Capture the cell that displays the provided text and extract its [X, Y] central coordinate. 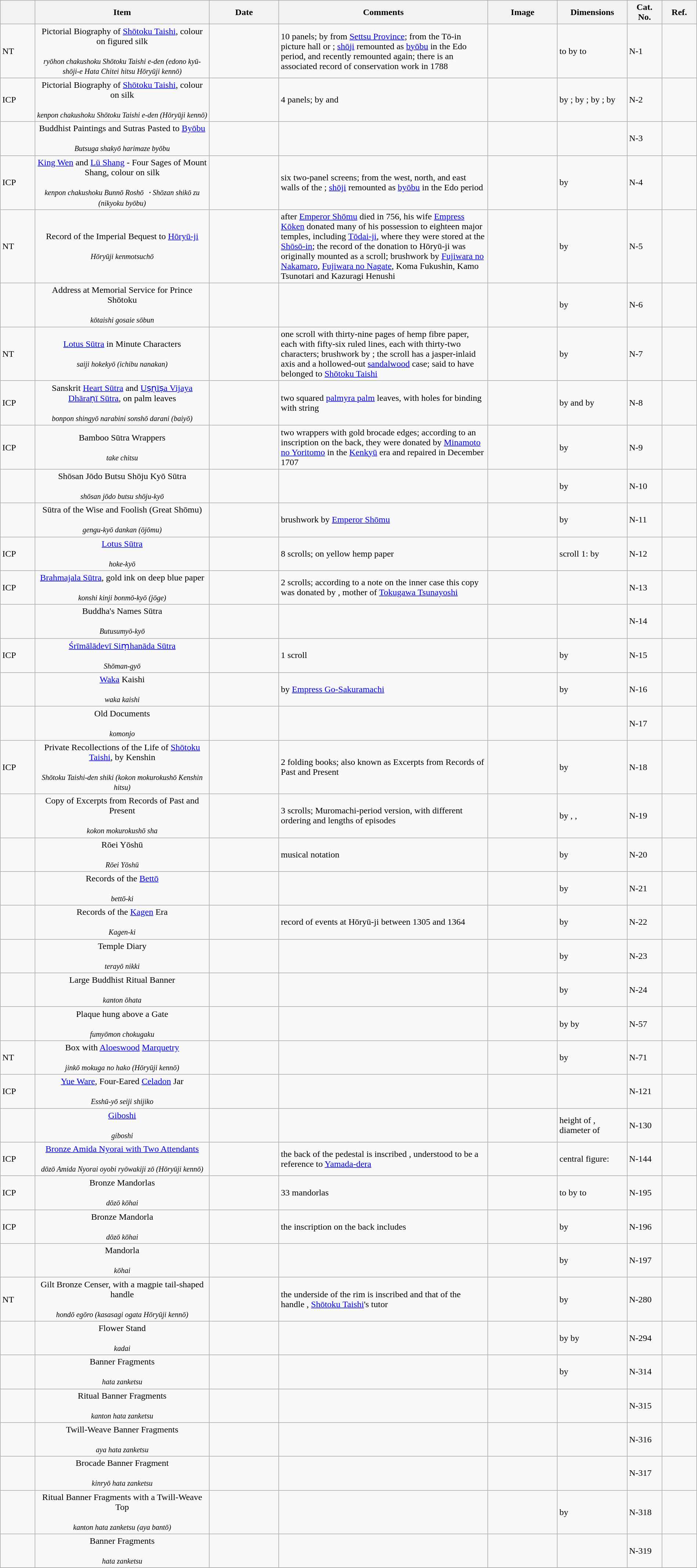
Mandorlakōhai [122, 1260]
2 folding books; also known as Excerpts from Records of Past and Present [383, 767]
N-24 [645, 990]
Giboshigiboshi [122, 1125]
3 scrolls; Muromachi-period version, with different ordering and lengths of episodes [383, 816]
King Wen and Lü Shang - Four Sages of Mount Shang, colour on silkkenpon chakushoku Bunnō Roshō ・Shōzan shikō zu (nikyoku byōbu) [122, 183]
N-4 [645, 183]
N-317 [645, 1473]
4 panels; by and [383, 100]
Ritual Banner Fragments with a Twill-Weave Topkanton hata zanketsu (aya bantō) [122, 1512]
Shōsan Jōdo Butsu Shōju Kyō Sūtrashōsan jōdo butsu shōju-kyō [122, 486]
central figure: [592, 1159]
Twill-Weave Banner Fragmentsaya hata zanketsu [122, 1439]
Flower Standkadai [122, 1338]
Waka Kaishiwaka kaishi [122, 690]
Brocade Banner Fragmentkinryō hata zanketsu [122, 1473]
N-315 [645, 1406]
N-21 [645, 888]
Item [122, 12]
N-6 [645, 305]
Large Buddhist Ritual Bannerkanton ōhata [122, 990]
33 mandorlas [383, 1193]
N-3 [645, 139]
N-8 [645, 403]
N-11 [645, 520]
N-19 [645, 816]
N-197 [645, 1260]
Temple Diaryterayō nikki [122, 956]
Sūtra of the Wise and Foolish (Great Shōmu)gengu-kyō dankan (ōjōmu) [122, 520]
N-130 [645, 1125]
Box with Aloeswood Marquetryjinkō mokuga no hako (Hōryūji kennō) [122, 1057]
Buddhist Paintings and Sutras Pasted to ByōbuButsuga shakyō harimaze byōbu [122, 139]
by ; by ; by ; by [592, 100]
N-10 [645, 486]
Private Recollections of the Life of Shōtoku Taishi, by KenshinShōtoku Taishi-den shiki (kokon mokurokushō Kenshin hitsu) [122, 767]
N-144 [645, 1159]
Bamboo Sūtra Wrapperstake chitsu [122, 447]
Image [523, 12]
N-7 [645, 354]
2 scrolls; according to a note on the inner case this copy was donated by , mother of Tokugawa Tsunayoshi [383, 587]
by and by [592, 403]
N-23 [645, 956]
six two-panel screens; from the west, north, and east walls of the ; shōji remounted as byōbu in the Edo period [383, 183]
Cat. No. [645, 12]
Ritual Banner Fragmentskanton hata zanketsu [122, 1406]
Śrīmālādevī Siṃhanāda SūtraShōman-gyō [122, 655]
N-1 [645, 51]
Date [244, 12]
N-71 [645, 1057]
by Empress Go-Sakuramachi [383, 690]
Yue Ware, Four-Eared Celadon JarEsshū-yō seiji shijiko [122, 1091]
N-121 [645, 1091]
N-196 [645, 1227]
Records of the Kagen EraKagen-ki [122, 922]
by , , [592, 816]
N-20 [645, 855]
Ref. [679, 12]
Dimensions [592, 12]
N-280 [645, 1299]
Comments [383, 12]
Buddha's Names SūtraButusumyō-kyō [122, 621]
Lotus Sūtrahoke-kyō [122, 554]
Old Documentskomonjo [122, 723]
Sanskrit Heart Sūtra and Uṣṇīṣa Vijaya Dhāraṇī Sūtra, on palm leavesbonpon shingyō narabini sonshō darani (baiyō) [122, 403]
N-57 [645, 1024]
Record of the Imperial Bequest to Hōryū-jiHōryūji kenmotsuchō [122, 247]
N-9 [645, 447]
N-318 [645, 1512]
Rōei YōshūRōei Yōshū [122, 855]
height of , diameter of [592, 1125]
Bronze Amida Nyorai with Two Attendantsdōzō Amida Nyorai oyobi ryōwakiji zō (Hōryūji kennō) [122, 1159]
N-14 [645, 621]
N-18 [645, 767]
N-314 [645, 1372]
Copy of Excerpts from Records of Past and Presentkokon mokurokushō sha [122, 816]
Bronze Mandorlasdōzō kōhai [122, 1193]
N-5 [645, 247]
Records of the Bettōbettō-ki [122, 888]
N-294 [645, 1338]
N-2 [645, 100]
Bronze Mandorladōzō kōhai [122, 1227]
Pictorial Biography of Shōtoku Taishi, colour on silkkenpon chakushoku Shōtoku Taishi e-den (Hōryūji kennō) [122, 100]
brushwork by Emperor Shōmu [383, 520]
N-316 [645, 1439]
record of events at Hōryū-ji between 1305 and 1364 [383, 922]
Gilt Bronze Censer, with a magpie tail-shaped handlehondō egōro (kasasagi ogata Hōryūji kennō) [122, 1299]
the inscription on the back includes [383, 1227]
musical notation [383, 855]
Address at Memorial Service for Prince Shōtokukōtaishi gosaie sōbun [122, 305]
8 scrolls; on yellow hemp paper [383, 554]
two squared palmyra palm leaves, with holes for binding with string [383, 403]
N-195 [645, 1193]
N-13 [645, 587]
N-16 [645, 690]
N-17 [645, 723]
1 scroll [383, 655]
N-319 [645, 1551]
Plaque hung above a Gatefumyōmon chokugaku [122, 1024]
Lotus Sūtra in Minute Characterssaiji hokekyō (ichibu nanakan) [122, 354]
N-15 [645, 655]
Brahmajala Sūtra, gold ink on deep blue paperkonshi kinji bonmō-kyō (jōge) [122, 587]
the underside of the rim is inscribed and that of the handle , Shōtoku Taishi's tutor [383, 1299]
the back of the pedestal is inscribed , understood to be a reference to Yamada-dera [383, 1159]
scroll 1: by [592, 554]
N-22 [645, 922]
N-12 [645, 554]
